Detect which cell encompasses the target text, then output its (x, y) center coordinate. 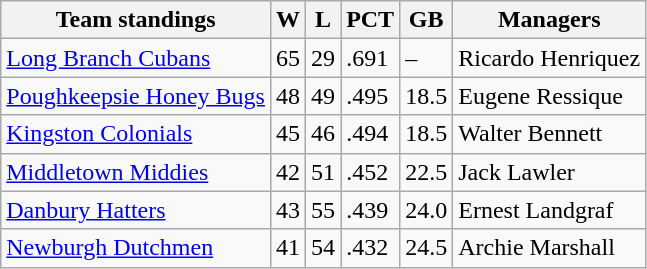
46 (324, 134)
Long Branch Cubans (136, 58)
Poughkeepsie Honey Bugs (136, 96)
– (426, 58)
22.5 (426, 172)
Middletown Middies (136, 172)
49 (324, 96)
Kingston Colonials (136, 134)
42 (288, 172)
Walter Bennett (550, 134)
41 (288, 248)
.432 (370, 248)
Ernest Landgraf (550, 210)
Jack Lawler (550, 172)
55 (324, 210)
Team standings (136, 20)
.494 (370, 134)
Archie Marshall (550, 248)
.495 (370, 96)
24.5 (426, 248)
54 (324, 248)
L (324, 20)
PCT (370, 20)
.452 (370, 172)
24.0 (426, 210)
Eugene Ressique (550, 96)
51 (324, 172)
GB (426, 20)
29 (324, 58)
65 (288, 58)
45 (288, 134)
Newburgh Dutchmen (136, 248)
43 (288, 210)
Ricardo Henriquez (550, 58)
48 (288, 96)
Danbury Hatters (136, 210)
.691 (370, 58)
Managers (550, 20)
W (288, 20)
.439 (370, 210)
